Return [x, y] of the center of cell containing provided text 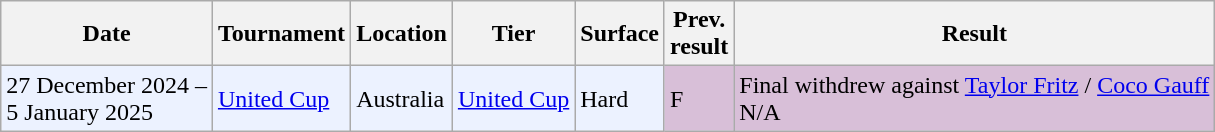
Prev.result [698, 34]
Tournament [281, 34]
Date [107, 34]
Final withdrew against Taylor Fritz / Coco GauffN/A [974, 98]
Location [402, 34]
Surface [620, 34]
Result [974, 34]
Hard [620, 98]
27 December 2024 –5 January 2025 [107, 98]
F [698, 98]
Tier [513, 34]
Australia [402, 98]
